Return the (X, Y) coordinate for the center point of the cell that contains the specified text.  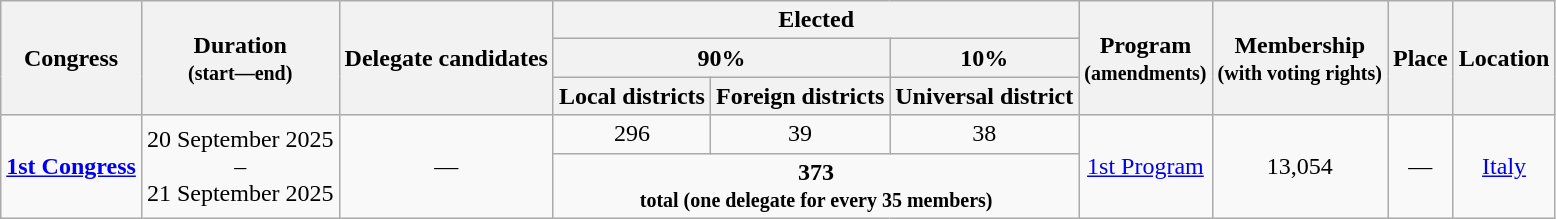
Duration(start—end) (240, 58)
Location (1504, 58)
373total (one delegate for every 35 members) (816, 186)
Membership(with voting rights) (1300, 58)
Congress (72, 58)
Italy (1504, 166)
296 (632, 134)
1st Program (1146, 166)
39 (800, 134)
1st Congress (72, 166)
13,054 (1300, 166)
Elected (816, 20)
Local districts (632, 96)
Universal district (984, 96)
38 (984, 134)
Delegate candidates (446, 58)
Place (1421, 58)
10% (984, 58)
90% (721, 58)
Foreign districts (800, 96)
Program(amendments) (1146, 58)
20 September 2025–21 September 2025 (240, 166)
